Capture the cell that displays the provided text and extract its (x, y) central coordinate. 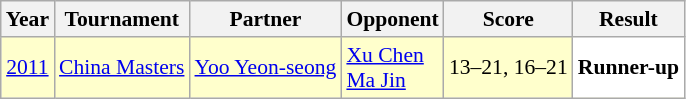
Opponent (392, 19)
China Masters (122, 68)
Result (628, 19)
Xu Chen Ma Jin (392, 68)
Partner (265, 19)
Score (508, 19)
Yoo Yeon-seong (265, 68)
Year (28, 19)
2011 (28, 68)
13–21, 16–21 (508, 68)
Tournament (122, 19)
Runner-up (628, 68)
